Capture the cell that displays the provided text and extract its (x, y) central coordinate. 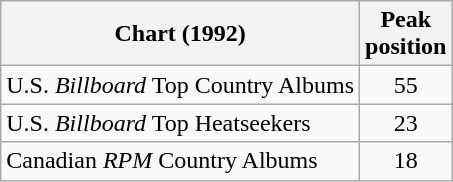
Peakposition (406, 34)
23 (406, 123)
U.S. Billboard Top Country Albums (180, 85)
18 (406, 161)
55 (406, 85)
Canadian RPM Country Albums (180, 161)
U.S. Billboard Top Heatseekers (180, 123)
Chart (1992) (180, 34)
